Scan for the cell matching the given text and deliver its [x, y] coordinate at center. 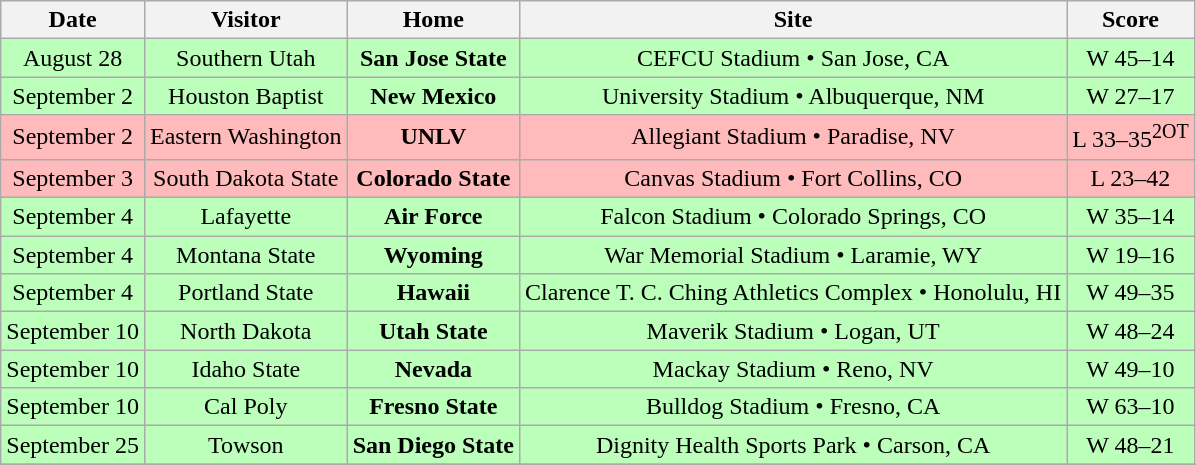
Maverik Stadium • Logan, UT [794, 331]
W 63–10 [1131, 407]
War Memorial Stadium • Laramie, WY [794, 255]
Nevada [433, 369]
W 45–14 [1131, 58]
W 19–16 [1131, 255]
Colorado State [433, 178]
Hawaii [433, 293]
San Diego State [433, 445]
Visitor [246, 20]
L 33–352OT [1131, 138]
Date [73, 20]
New Mexico [433, 96]
W 35–14 [1131, 217]
Air Force [433, 217]
Mackay Stadium • Reno, NV [794, 369]
Cal Poly [246, 407]
W 49–35 [1131, 293]
Utah State [433, 331]
September 25 [73, 445]
South Dakota State [246, 178]
San Jose State [433, 58]
Eastern Washington [246, 138]
Portland State [246, 293]
Allegiant Stadium • Paradise, NV [794, 138]
L 23–42 [1131, 178]
Idaho State [246, 369]
UNLV [433, 138]
Fresno State [433, 407]
Towson [246, 445]
Home [433, 20]
W 48–24 [1131, 331]
Dignity Health Sports Park • Carson, CA [794, 445]
University Stadium • Albuquerque, NM [794, 96]
W 48–21 [1131, 445]
Wyoming [433, 255]
W 49–10 [1131, 369]
Site [794, 20]
Score [1131, 20]
Montana State [246, 255]
August 28 [73, 58]
Clarence T. C. Ching Athletics Complex • Honolulu, HI [794, 293]
Houston Baptist [246, 96]
Lafayette [246, 217]
Canvas Stadium • Fort Collins, CO [794, 178]
September 3 [73, 178]
Falcon Stadium • Colorado Springs, CO [794, 217]
North Dakota [246, 331]
Bulldog Stadium • Fresno, CA [794, 407]
Southern Utah [246, 58]
CEFCU Stadium • San Jose, CA [794, 58]
W 27–17 [1131, 96]
